Detect which cell encompasses the target text, then output its (x, y) center coordinate. 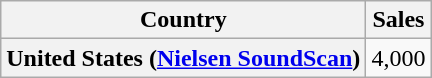
4,000 (398, 58)
United States (Nielsen SoundScan) (184, 58)
Sales (398, 20)
Country (184, 20)
